Search for the cell housing the specified text and yield its (x, y) center coordinate. 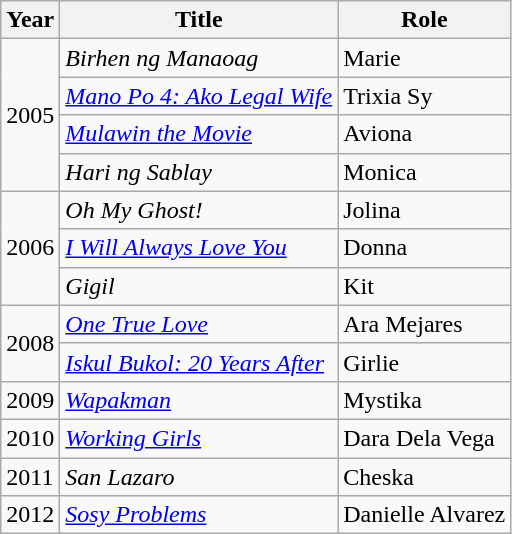
Donna (424, 248)
Cheska (424, 477)
One True Love (199, 324)
Birhen ng Manaoag (199, 58)
2011 (30, 477)
Oh My Ghost! (199, 210)
Kit (424, 286)
2005 (30, 115)
Hari ng Sablay (199, 172)
2006 (30, 248)
Dara Dela Vega (424, 438)
2009 (30, 400)
Title (199, 20)
Aviona (424, 134)
Marie (424, 58)
Trixia Sy (424, 96)
Year (30, 20)
2008 (30, 343)
Monica (424, 172)
Gigil (199, 286)
Role (424, 20)
2010 (30, 438)
Girlie (424, 362)
Danielle Alvarez (424, 515)
Mystika (424, 400)
San Lazaro (199, 477)
Ara Mejares (424, 324)
Mano Po 4: Ako Legal Wife (199, 96)
Wapakman (199, 400)
Sosy Problems (199, 515)
I Will Always Love You (199, 248)
Iskul Bukol: 20 Years After (199, 362)
Mulawin the Movie (199, 134)
Jolina (424, 210)
Working Girls (199, 438)
2012 (30, 515)
